Provide the (X, Y) coordinate of the cell's center where the given text is located.  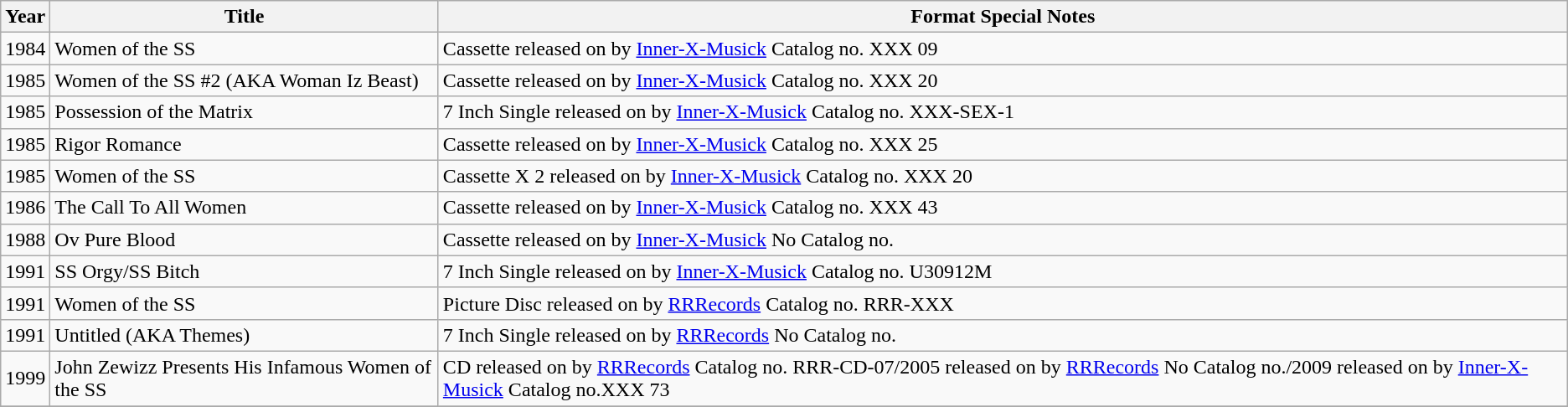
Ov Pure Blood (245, 240)
Cassette released on by Inner-X-Musick Catalog no. XXX 09 (1003, 49)
SS Orgy/SS Bitch (245, 271)
Possession of the Matrix (245, 112)
Cassette released on by Inner-X-Musick Catalog no. XXX 43 (1003, 208)
1986 (25, 208)
Untitled (AKA Themes) (245, 335)
Format Special Notes (1003, 17)
Title (245, 17)
John Zewizz Presents His Infamous Women of the SS (245, 379)
Cassette released on by Inner-X-Musick Catalog no. XXX 20 (1003, 80)
1999 (25, 379)
CD released on by RRRecords Catalog no. RRR-CD-07/2005 released on by RRRecords No Catalog no./2009 released on by Inner-X-Musick Catalog no.XXX 73 (1003, 379)
7 Inch Single released on by Inner-X-Musick Catalog no. U30912M (1003, 271)
1988 (25, 240)
1984 (25, 49)
Year (25, 17)
Rigor Romance (245, 144)
The Call To All Women (245, 208)
Women of the SS #2 (AKA Woman Iz Beast) (245, 80)
Cassette X 2 released on by Inner-X-Musick Catalog no. XXX 20 (1003, 176)
7 Inch Single released on by RRRecords No Catalog no. (1003, 335)
Cassette released on by Inner-X-Musick Catalog no. XXX 25 (1003, 144)
Picture Disc released on by RRRecords Catalog no. RRR-XXX (1003, 303)
7 Inch Single released on by Inner-X-Musick Catalog no. XXX-SEX-1 (1003, 112)
Cassette released on by Inner-X-Musick No Catalog no. (1003, 240)
